Provide the [x, y] coordinate of the cell's center where the given text is located.  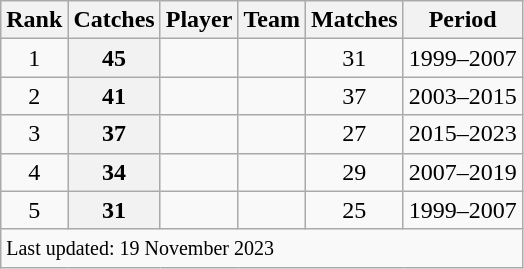
27 [354, 134]
Last updated: 19 November 2023 [262, 248]
Player [199, 20]
Matches [354, 20]
2015–2023 [462, 134]
41 [114, 96]
Rank [34, 20]
2 [34, 96]
Team [272, 20]
5 [34, 210]
2007–2019 [462, 172]
Catches [114, 20]
34 [114, 172]
2003–2015 [462, 96]
45 [114, 58]
4 [34, 172]
25 [354, 210]
29 [354, 172]
1 [34, 58]
Period [462, 20]
3 [34, 134]
